Determine the [X, Y] coordinate at the center of the cell enclosing the given text.  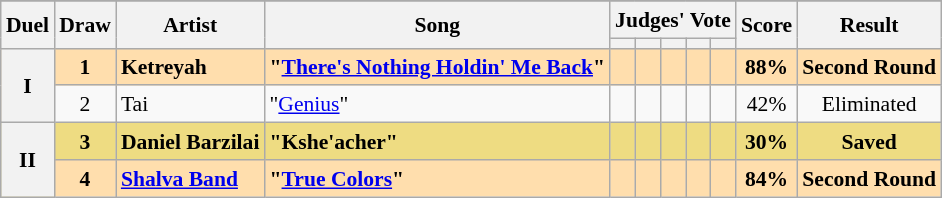
Artist [190, 24]
Judges' Vote [673, 20]
Shalva Band [190, 178]
Daniel Barzilai [190, 142]
Score [766, 24]
84% [766, 178]
4 [85, 178]
30% [766, 142]
I [28, 85]
II [28, 160]
88% [766, 66]
"Genius" [437, 104]
Saved [869, 142]
Tai [190, 104]
Duel [28, 24]
42% [766, 104]
1 [85, 66]
Draw [85, 24]
"Kshe'acher" [437, 142]
"There's Nothing Holdin' Me Back" [437, 66]
Eliminated [869, 104]
Ketreyah [190, 66]
"True Colors" [437, 178]
Result [869, 24]
Song [437, 24]
2 [85, 104]
3 [85, 142]
